Pinpoint the cell where the given text exists, returning its [X, Y] midpoint coordinate. 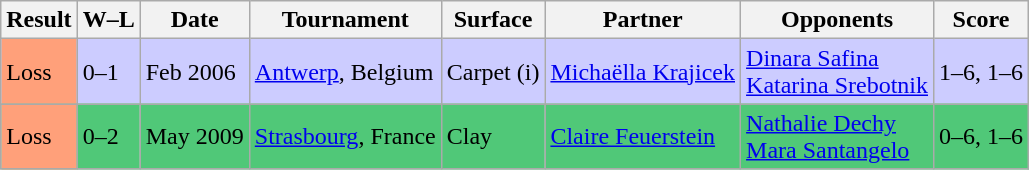
Clay [493, 136]
May 2009 [194, 136]
Carpet (i) [493, 72]
Surface [493, 20]
Date [194, 20]
Feb 2006 [194, 72]
Antwerp, Belgium [345, 72]
0–2 [108, 136]
Michaëlla Krajicek [643, 72]
Tournament [345, 20]
Partner [643, 20]
0–1 [108, 72]
1–6, 1–6 [982, 72]
Claire Feuerstein [643, 136]
Strasbourg, France [345, 136]
Result [39, 20]
Score [982, 20]
0–6, 1–6 [982, 136]
Dinara Safina Katarina Srebotnik [838, 72]
W–L [108, 20]
Opponents [838, 20]
Nathalie Dechy Mara Santangelo [838, 136]
